Search for the cell housing the specified text and yield its [X, Y] center coordinate. 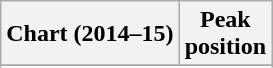
Chart (2014–15) [90, 34]
Peak position [225, 34]
